Find where the given text appears and provide that cell's center as [x, y] coordinate. 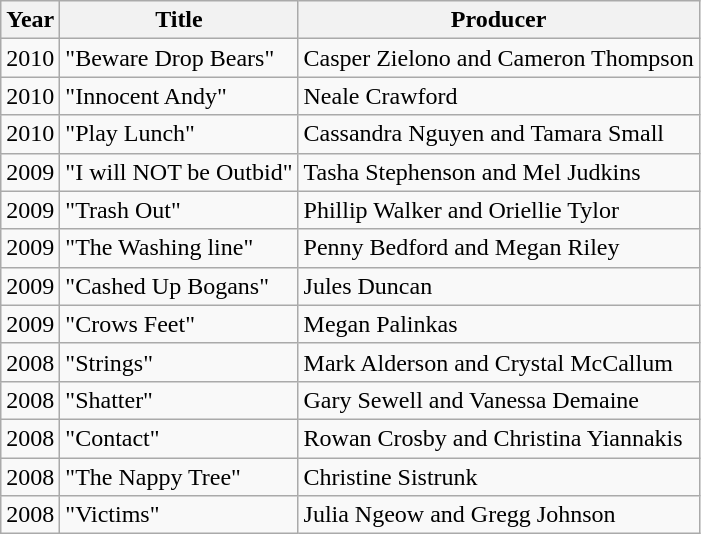
Producer [498, 20]
"The Nappy Tree" [179, 477]
"Crows Feet" [179, 324]
Year [30, 20]
Casper Zielono and Cameron Thompson [498, 58]
"Cashed Up Bogans" [179, 286]
"Contact" [179, 438]
"The Washing line" [179, 248]
Neale Crawford [498, 96]
Penny Bedford and Megan Riley [498, 248]
"Shatter" [179, 400]
"I will NOT be Outbid" [179, 172]
"Beware Drop Bears" [179, 58]
Christine Sistrunk [498, 477]
"Trash Out" [179, 210]
"Victims" [179, 515]
Megan Palinkas [498, 324]
Jules Duncan [498, 286]
"Play Lunch" [179, 134]
Rowan Crosby and Christina Yiannakis [498, 438]
Gary Sewell and Vanessa Demaine [498, 400]
Tasha Stephenson and Mel Judkins [498, 172]
Julia Ngeow and Gregg Johnson [498, 515]
Cassandra Nguyen and Tamara Small [498, 134]
Mark Alderson and Crystal McCallum [498, 362]
Title [179, 20]
Phillip Walker and Oriellie Tylor [498, 210]
"Innocent Andy" [179, 96]
"Strings" [179, 362]
